Provide the [X, Y] coordinate of the cell's center where the given text is located.  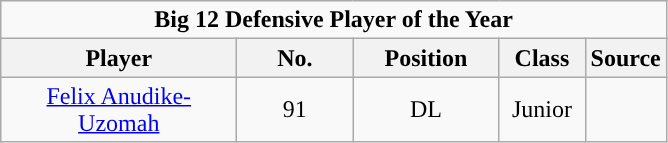
No. [295, 58]
Position [426, 58]
Player [119, 58]
Source [626, 58]
Felix Anudike-Uzomah [119, 110]
DL [426, 110]
Class [542, 58]
Junior [542, 110]
Big 12 Defensive Player of the Year [334, 20]
91 [295, 110]
